Find where the given text appears and provide that cell's center as [x, y] coordinate. 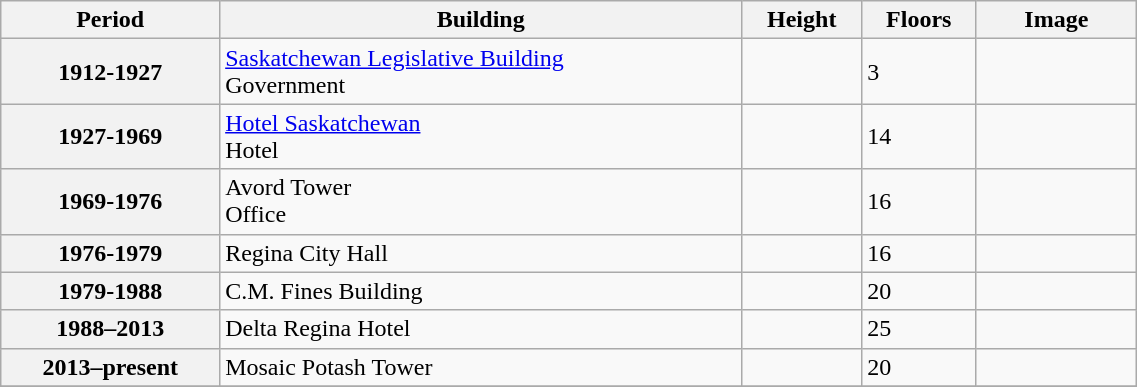
Saskatchewan Legislative BuildingGovernment [481, 72]
Regina City Hall [481, 253]
1976-1979 [110, 253]
Mosaic Potash Tower [481, 367]
14 [919, 136]
1969-1976 [110, 202]
1979-1988 [110, 291]
25 [919, 329]
C.M. Fines Building [481, 291]
Avord TowerOffice [481, 202]
Floors [919, 20]
Height [802, 20]
3 [919, 72]
Image [1056, 20]
Hotel SaskatchewanHotel [481, 136]
1927-1969 [110, 136]
1912-1927 [110, 72]
2013–present [110, 367]
Delta Regina Hotel [481, 329]
Building [481, 20]
Period [110, 20]
1988–2013 [110, 329]
